Capture the cell that displays the provided text and extract its [X, Y] central coordinate. 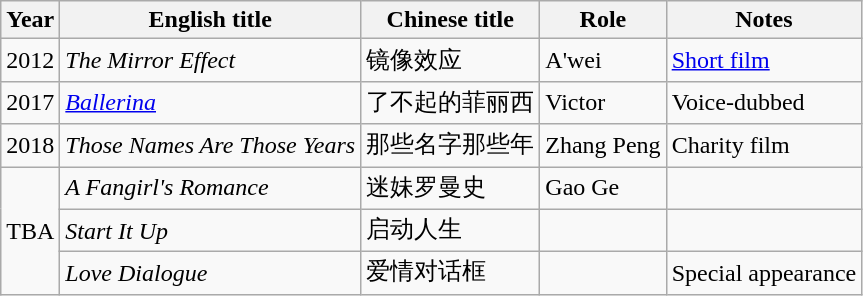
Those Names Are Those Years [210, 146]
A Fangirl's Romance [210, 188]
Start It Up [210, 230]
Short film [764, 60]
迷妹罗曼史 [450, 188]
2018 [30, 146]
Chinese title [450, 20]
Love Dialogue [210, 274]
Role [603, 20]
Victor [603, 102]
那些名字那些年 [450, 146]
A'wei [603, 60]
Voice-dubbed [764, 102]
TBA [30, 230]
English title [210, 20]
爱情对话框 [450, 274]
The Mirror Effect [210, 60]
Zhang Peng [603, 146]
镜像效应 [450, 60]
Year [30, 20]
了不起的菲丽西 [450, 102]
启动人生 [450, 230]
2017 [30, 102]
Ballerina [210, 102]
2012 [30, 60]
Special appearance [764, 274]
Notes [764, 20]
Gao Ge [603, 188]
Charity film [764, 146]
